Provide the (x, y) coordinate of the cell's center where the given text is located.  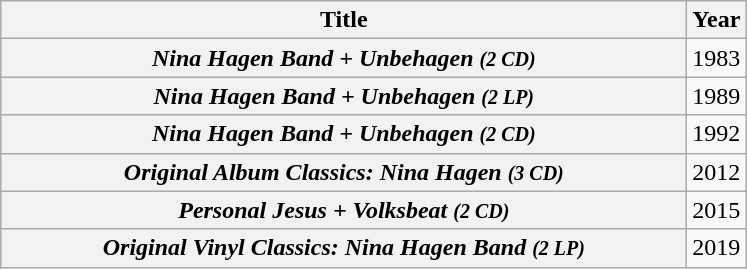
Year (716, 20)
1989 (716, 96)
2012 (716, 172)
Original Vinyl Classics: Nina Hagen Band (2 LP) (344, 248)
1983 (716, 58)
Title (344, 20)
Original Album Classics: Nina Hagen (3 CD) (344, 172)
1992 (716, 134)
2015 (716, 210)
Personal Jesus + Volksbeat (2 CD) (344, 210)
2019 (716, 248)
Nina Hagen Band + Unbehagen (2 LP) (344, 96)
